Output the (x, y) coordinate of the center of the cell containing the given text.  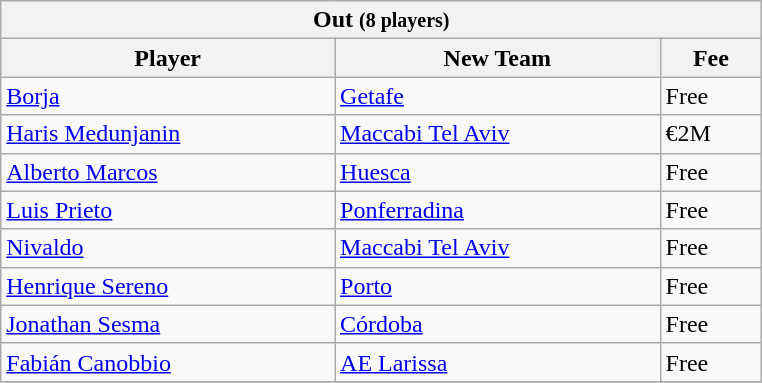
Out (8 players) (382, 20)
Luis Prieto (168, 210)
Fabián Canobbio (168, 362)
Nivaldo (168, 248)
Haris Medunjanin (168, 134)
Henrique Sereno (168, 286)
New Team (498, 58)
Jonathan Sesma (168, 324)
AE Larissa (498, 362)
Córdoba (498, 324)
Player (168, 58)
Porto (498, 286)
Alberto Marcos (168, 172)
€2M (711, 134)
Fee (711, 58)
Huesca (498, 172)
Ponferradina (498, 210)
Borja (168, 96)
Getafe (498, 96)
